Search for the cell housing the specified text and yield its [X, Y] center coordinate. 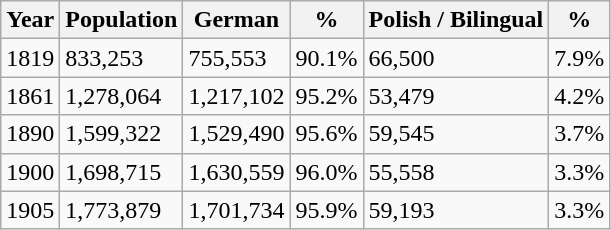
66,500 [456, 58]
833,253 [122, 58]
1890 [30, 134]
59,545 [456, 134]
4.2% [580, 96]
1,217,102 [236, 96]
Population [122, 20]
1905 [30, 210]
7.9% [580, 58]
1,278,064 [122, 96]
90.1% [326, 58]
1861 [30, 96]
59,193 [456, 210]
1,630,559 [236, 172]
1900 [30, 172]
1,599,322 [122, 134]
55,558 [456, 172]
3.7% [580, 134]
Year [30, 20]
95.9% [326, 210]
Polish / Bilingual [456, 20]
1,698,715 [122, 172]
755,553 [236, 58]
95.6% [326, 134]
96.0% [326, 172]
53,479 [456, 96]
1,701,734 [236, 210]
1,529,490 [236, 134]
1,773,879 [122, 210]
95.2% [326, 96]
German [236, 20]
1819 [30, 58]
